Output the (x, y) coordinate of the center of the cell containing the given text.  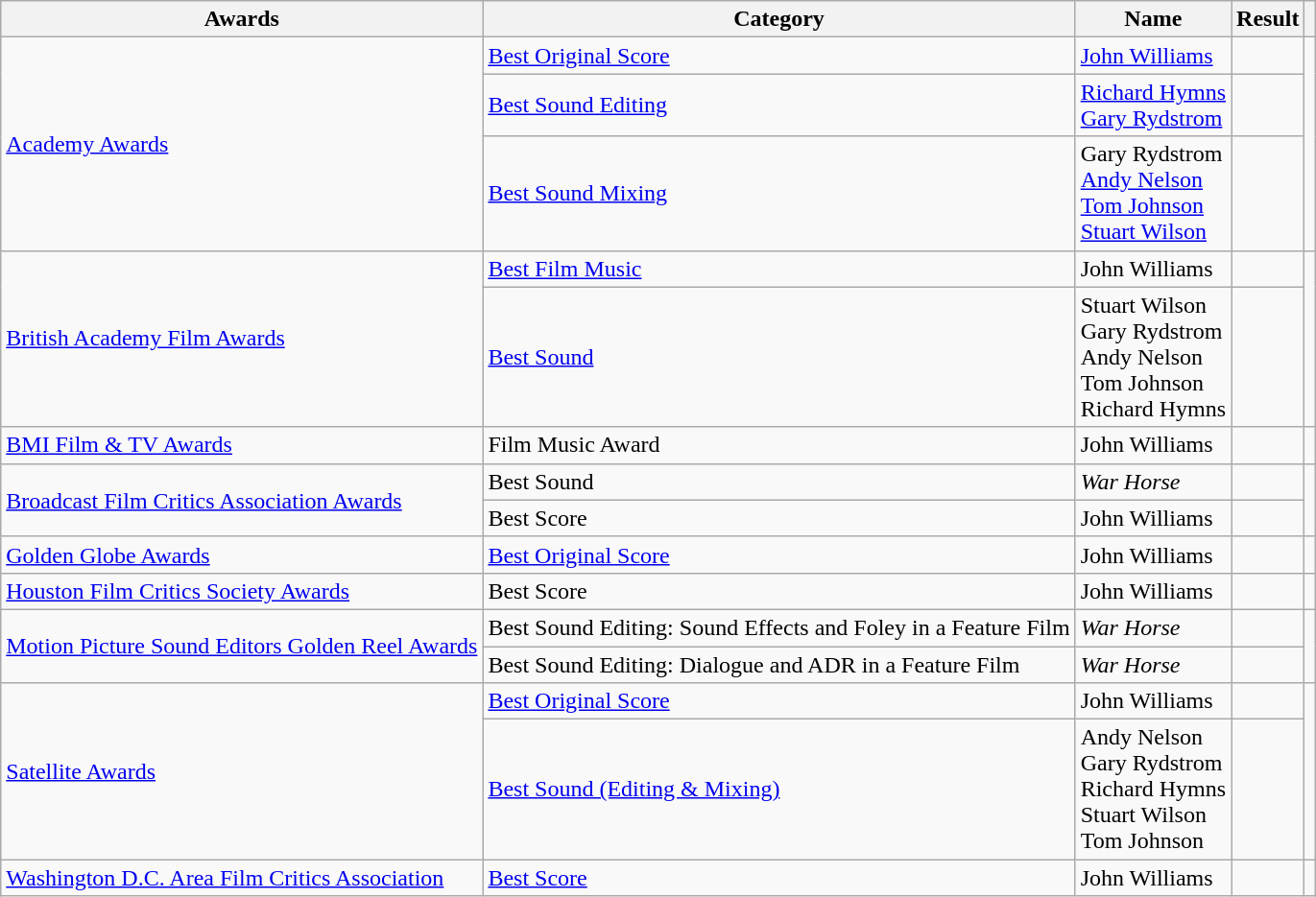
Awards (242, 19)
Best Sound Editing: Dialogue and ADR in a Feature Film (779, 665)
Best Sound (Editing & Mixing) (779, 790)
Andy NelsonGary RydstromRichard HymnsStuart WilsonTom Johnson (1153, 790)
Stuart WilsonGary RydstromAndy NelsonTom JohnsonRichard Hymns (1153, 357)
Satellite Awards (242, 771)
Best Film Music (779, 269)
Academy Awards (242, 144)
British Academy Film Awards (242, 339)
Gary RydstromAndy Nelson Tom Johnson Stuart Wilson (1153, 194)
Best Sound Editing (779, 106)
Motion Picture Sound Editors Golden Reel Awards (242, 646)
Result (1268, 19)
Houston Film Critics Society Awards (242, 591)
Best Sound Editing: Sound Effects and Foley in a Feature Film (779, 627)
Richard HymnsGary Rydstrom (1153, 106)
Film Music Award (779, 445)
Golden Globe Awards (242, 555)
Washington D.C. Area Film Critics Association (242, 878)
Name (1153, 19)
Category (779, 19)
BMI Film & TV Awards (242, 445)
Best Sound Mixing (779, 194)
Broadcast Film Critics Association Awards (242, 500)
